Scan for the cell matching the given text and deliver its (X, Y) coordinate at center. 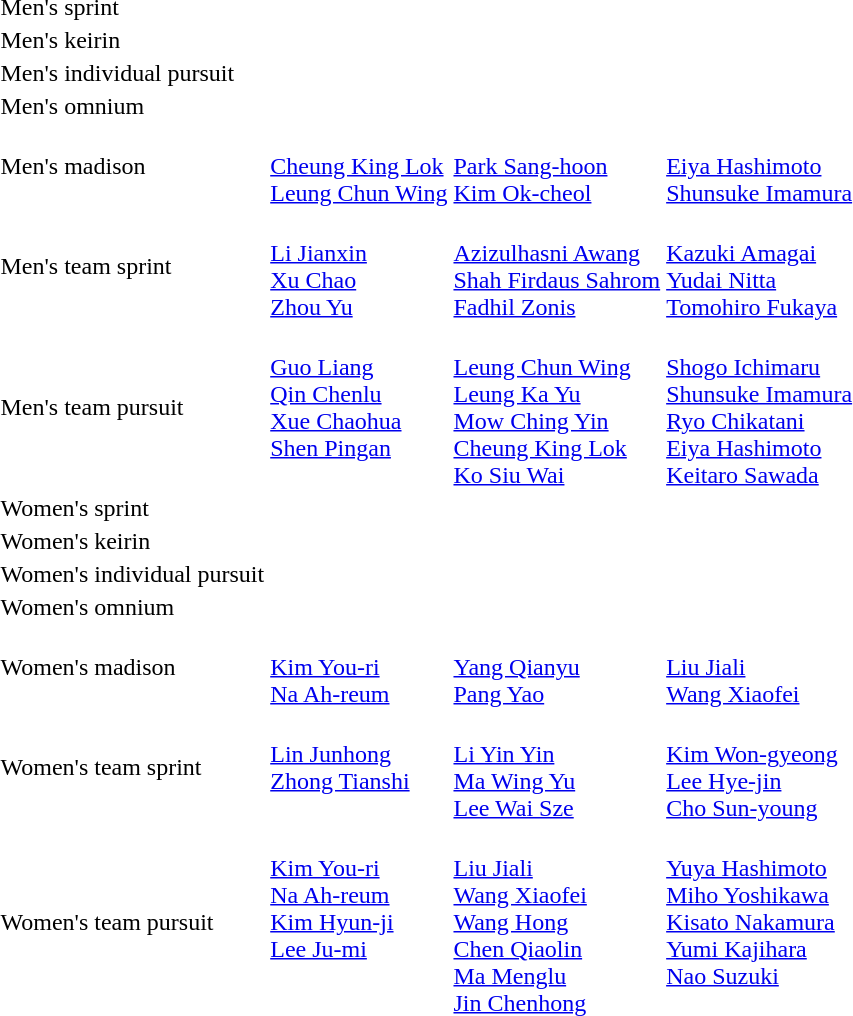
Lin JunhongZhong Tianshi (359, 768)
Yang QianyuPang Yao (557, 667)
Park Sang-hoonKim Ok-cheol (557, 166)
Li Yin YinMa Wing YuLee Wai Sze (557, 768)
Guo LiangQin ChenluXue ChaohuaShen Pingan (359, 408)
Li JianxinXu ChaoZhou Yu (359, 266)
Leung Chun WingLeung Ka YuMow Ching YinCheung King LokKo Siu Wai (557, 408)
Kim You-riNa Ah-reum (359, 667)
Cheung King LokLeung Chun Wing (359, 166)
Azizulhasni AwangShah Firdaus SahromFadhil Zonis (557, 266)
